Output the (X, Y) coordinate of the center of the cell containing the given text.  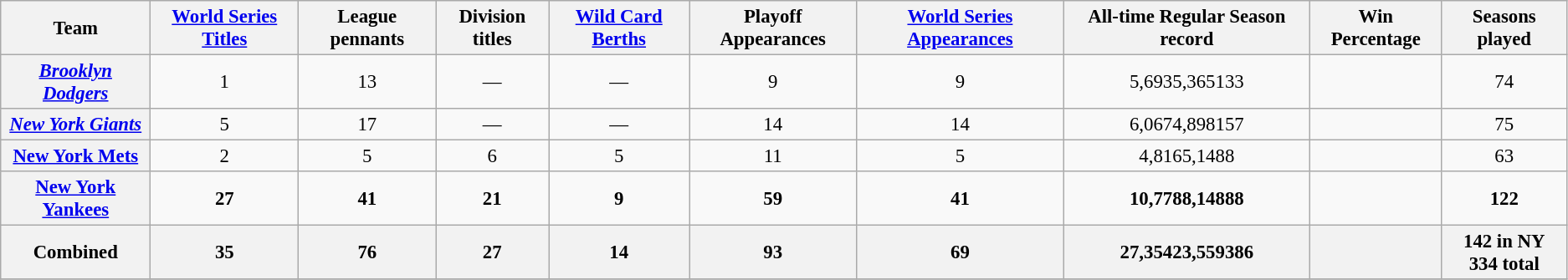
69 (961, 252)
142 in NY 334 total (1504, 252)
21 (492, 199)
122 (1504, 199)
New York Mets (75, 156)
11 (773, 156)
New York Giants (75, 125)
27,35423,559386 (1186, 252)
74 (1504, 82)
10,7788,14888 (1186, 199)
Team (75, 28)
5,6935,365133 (1186, 82)
35 (224, 252)
League pennants (367, 28)
76 (367, 252)
Brooklyn Dodgers (75, 82)
New York Yankees (75, 199)
6,0674,898157 (1186, 125)
Combined (75, 252)
6 (492, 156)
59 (773, 199)
4,8165,1488 (1186, 156)
All-time Regular Season record (1186, 28)
75 (1504, 125)
63 (1504, 156)
1 (224, 82)
Playoff Appearances (773, 28)
Division titles (492, 28)
World Series Titles (224, 28)
World Series Appearances (961, 28)
17 (367, 125)
13 (367, 82)
93 (773, 252)
2 (224, 156)
Win Percentage (1376, 28)
Seasons played (1504, 28)
Wild Card Berths (619, 28)
